Extract the (X, Y) coordinate from the center of the cell holding the provided text.  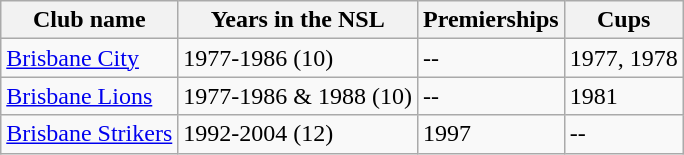
Years in the NSL (298, 20)
Brisbane Lions (90, 96)
Premierships (492, 20)
1992-2004 (12) (298, 134)
Club name (90, 20)
Brisbane City (90, 58)
1981 (624, 96)
Brisbane Strikers (90, 134)
1997 (492, 134)
1977-1986 & 1988 (10) (298, 96)
Cups (624, 20)
1977, 1978 (624, 58)
1977-1986 (10) (298, 58)
